Output the [x, y] coordinate of the center of the cell containing the given text.  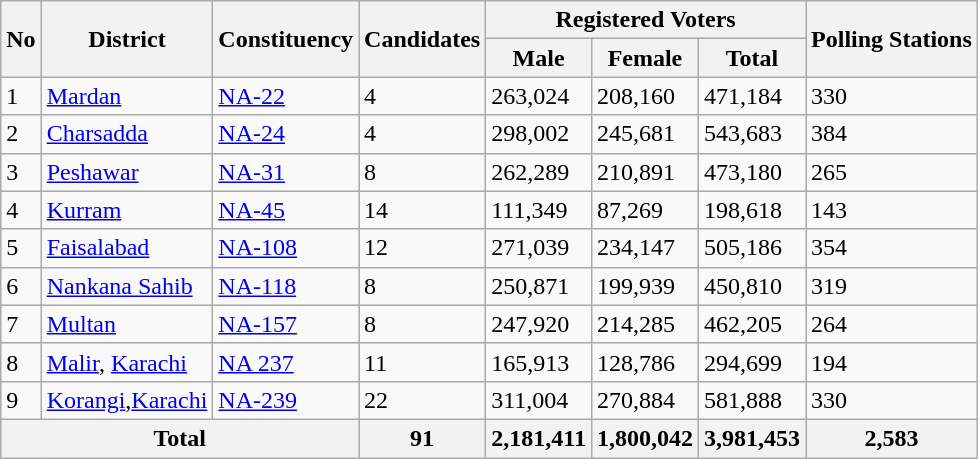
505,186 [752, 248]
2,583 [892, 438]
NA-239 [286, 400]
Constituency [286, 39]
Nankana Sahib [127, 286]
214,285 [644, 324]
265 [892, 172]
543,683 [752, 134]
NA-157 [286, 324]
Multan [127, 324]
128,786 [644, 362]
1 [21, 96]
294,699 [752, 362]
Registered Voters [646, 20]
Mardan [127, 96]
384 [892, 134]
Korangi,Karachi [127, 400]
Charsadda [127, 134]
NA-31 [286, 172]
264 [892, 324]
Peshawar [127, 172]
22 [422, 400]
581,888 [752, 400]
NA-45 [286, 210]
271,039 [539, 248]
354 [892, 248]
3 [21, 172]
District [127, 39]
NA-24 [286, 134]
263,024 [539, 96]
14 [422, 210]
91 [422, 438]
Male [539, 58]
Kurram [127, 210]
7 [21, 324]
2 [21, 134]
199,939 [644, 286]
NA-108 [286, 248]
12 [422, 248]
473,180 [752, 172]
3,981,453 [752, 438]
311,004 [539, 400]
262,289 [539, 172]
1,800,042 [644, 438]
198,618 [752, 210]
298,002 [539, 134]
11 [422, 362]
2,181,411 [539, 438]
247,920 [539, 324]
471,184 [752, 96]
165,913 [539, 362]
Polling Stations [892, 39]
319 [892, 286]
6 [21, 286]
143 [892, 210]
87,269 [644, 210]
Candidates [422, 39]
No [21, 39]
NA-118 [286, 286]
194 [892, 362]
234,147 [644, 248]
Malir, Karachi [127, 362]
9 [21, 400]
208,160 [644, 96]
Faisalabad [127, 248]
245,681 [644, 134]
NA 237 [286, 362]
270,884 [644, 400]
Female [644, 58]
NA-22 [286, 96]
462,205 [752, 324]
210,891 [644, 172]
250,871 [539, 286]
111,349 [539, 210]
5 [21, 248]
450,810 [752, 286]
